Return the [x, y] coordinate for the center point of the cell that contains the specified text.  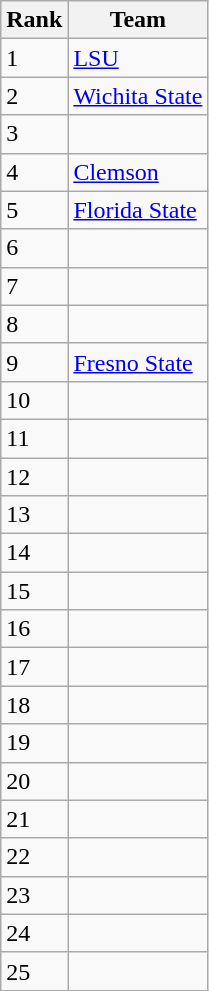
25 [34, 971]
4 [34, 172]
6 [34, 248]
15 [34, 591]
22 [34, 857]
Clemson [138, 172]
24 [34, 933]
Fresno State [138, 362]
Wichita State [138, 96]
17 [34, 667]
Florida State [138, 210]
9 [34, 362]
16 [34, 629]
13 [34, 515]
2 [34, 96]
LSU [138, 58]
18 [34, 705]
Team [138, 20]
5 [34, 210]
11 [34, 438]
7 [34, 286]
3 [34, 134]
10 [34, 400]
23 [34, 895]
8 [34, 324]
1 [34, 58]
Rank [34, 20]
12 [34, 477]
19 [34, 743]
14 [34, 553]
20 [34, 781]
21 [34, 819]
